Scan for the cell matching the given text and deliver its [X, Y] coordinate at center. 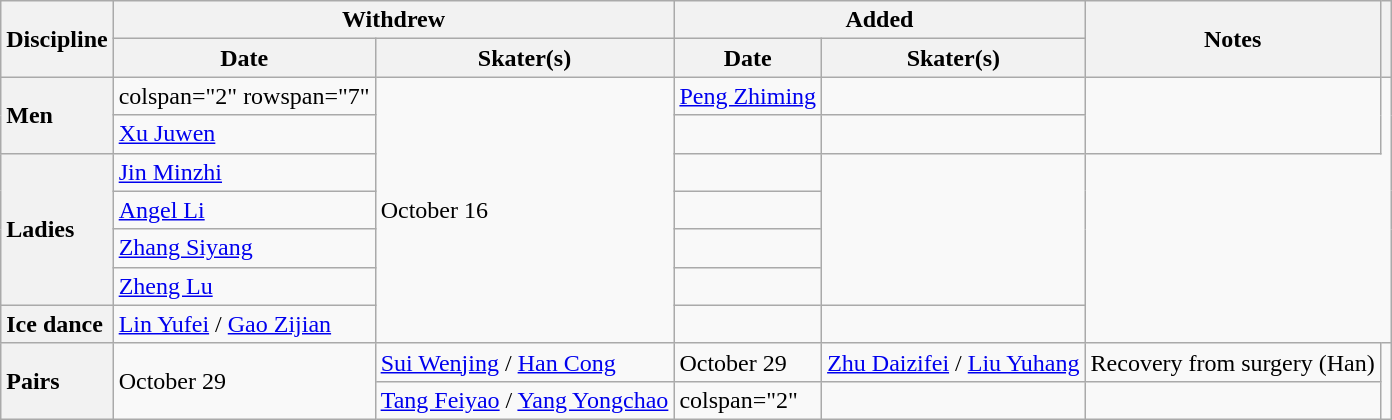
Peng Zhiming [748, 96]
colspan="2" [748, 400]
Lin Yufei / Gao Zijian [244, 324]
Recovery from surgery (Han) [1232, 362]
Discipline [57, 39]
Notes [1232, 39]
Zheng Lu [244, 286]
Added [880, 20]
colspan="2" rowspan="7" [244, 96]
October 16 [524, 210]
Angel Li [244, 210]
Zhu Daizifei / Liu Yuhang [954, 362]
Withdrew [394, 20]
Xu Juwen [244, 134]
Ladies [57, 229]
Jin Minzhi [244, 172]
Ice dance [57, 324]
Tang Feiyao / Yang Yongchao [524, 400]
Men [57, 115]
Zhang Siyang [244, 248]
Pairs [57, 381]
Sui Wenjing / Han Cong [524, 362]
